Detect which cell encompasses the target text, then output its (x, y) center coordinate. 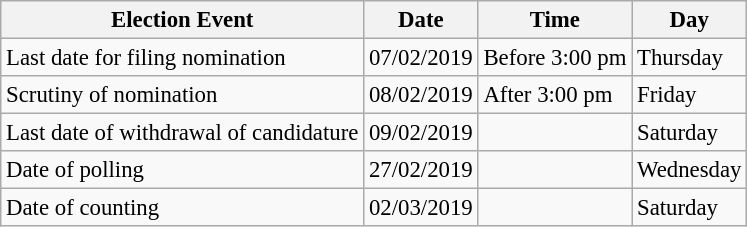
Last date of withdrawal of candidature (182, 133)
Election Event (182, 20)
Date (421, 20)
Date of counting (182, 208)
Friday (690, 95)
Thursday (690, 58)
After 3:00 pm (555, 95)
Day (690, 20)
07/02/2019 (421, 58)
09/02/2019 (421, 133)
Scrutiny of nomination (182, 95)
Before 3:00 pm (555, 58)
Wednesday (690, 170)
08/02/2019 (421, 95)
Date of polling (182, 170)
Time (555, 20)
Last date for filing nomination (182, 58)
27/02/2019 (421, 170)
02/03/2019 (421, 208)
